Pinpoint the cell where the given text exists, returning its (X, Y) midpoint coordinate. 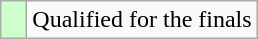
Qualified for the finals (142, 20)
